Find where the given text appears and provide that cell's center as (x, y) coordinate. 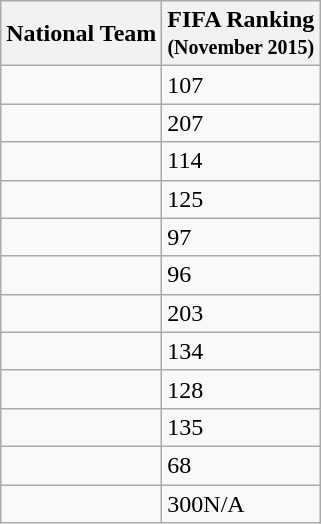
68 (241, 465)
125 (241, 199)
203 (241, 313)
National Team (82, 34)
300N/A (241, 503)
96 (241, 275)
135 (241, 427)
114 (241, 161)
107 (241, 85)
128 (241, 389)
134 (241, 351)
97 (241, 237)
FIFA Ranking(November 2015) (241, 34)
207 (241, 123)
